Pinpoint the cell where the given text exists, returning its [X, Y] midpoint coordinate. 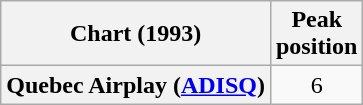
Quebec Airplay (ADISQ) [136, 85]
6 [316, 85]
Peakposition [316, 34]
Chart (1993) [136, 34]
